Locate the cell with the specified text and output its [X, Y] center coordinate. 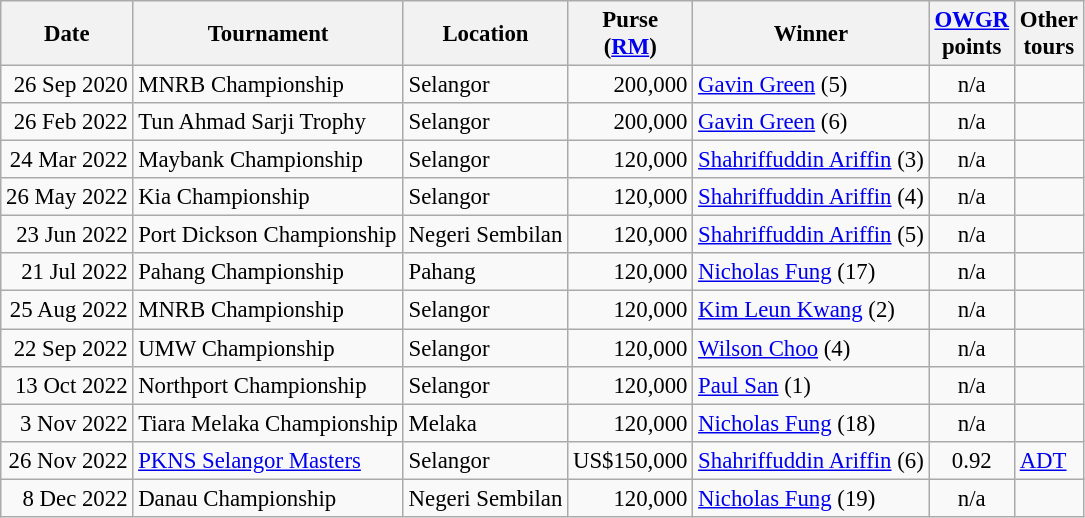
Melaka [485, 423]
Date [67, 34]
US$150,000 [630, 460]
Wilson Choo (4) [811, 348]
26 Nov 2022 [67, 460]
25 Aug 2022 [67, 310]
26 Feb 2022 [67, 122]
Pahang [485, 273]
Maybank Championship [268, 160]
3 Nov 2022 [67, 423]
Shahriffuddin Ariffin (3) [811, 160]
Kim Leun Kwang (2) [811, 310]
Nicholas Fung (18) [811, 423]
21 Jul 2022 [67, 273]
26 Sep 2020 [67, 85]
24 Mar 2022 [67, 160]
Kia Championship [268, 197]
OWGRpoints [972, 34]
Shahriffuddin Ariffin (5) [811, 235]
Shahriffuddin Ariffin (4) [811, 197]
Nicholas Fung (17) [811, 273]
Tun Ahmad Sarji Trophy [268, 122]
26 May 2022 [67, 197]
Paul San (1) [811, 385]
Purse(RM) [630, 34]
Northport Championship [268, 385]
13 Oct 2022 [67, 385]
Shahriffuddin Ariffin (6) [811, 460]
ADT [1048, 460]
Danau Championship [268, 498]
Gavin Green (6) [811, 122]
PKNS Selangor Masters [268, 460]
Location [485, 34]
Othertours [1048, 34]
22 Sep 2022 [67, 348]
Winner [811, 34]
23 Jun 2022 [67, 235]
8 Dec 2022 [67, 498]
0.92 [972, 460]
Tournament [268, 34]
Gavin Green (5) [811, 85]
UMW Championship [268, 348]
Nicholas Fung (19) [811, 498]
Port Dickson Championship [268, 235]
Tiara Melaka Championship [268, 423]
Pahang Championship [268, 273]
